Return the (X, Y) coordinate for the center point of the cell that contains the specified text.  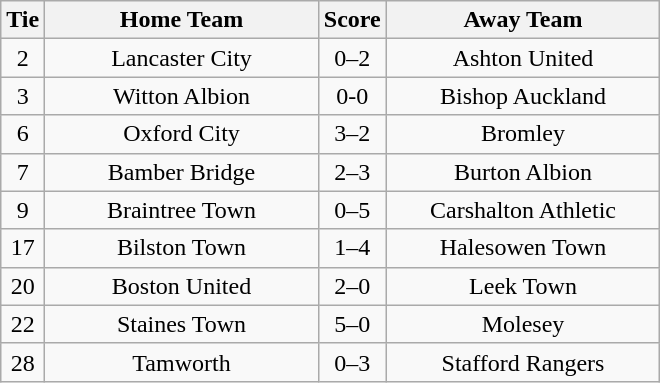
Staines Town (182, 324)
Molesey (523, 324)
Home Team (182, 20)
Witton Albion (182, 96)
Halesowen Town (523, 248)
2–0 (352, 286)
3 (23, 96)
Ashton United (523, 58)
22 (23, 324)
Bamber Bridge (182, 172)
2–3 (352, 172)
Tamworth (182, 362)
17 (23, 248)
Stafford Rangers (523, 362)
Bilston Town (182, 248)
0–2 (352, 58)
6 (23, 134)
Lancaster City (182, 58)
20 (23, 286)
3–2 (352, 134)
Boston United (182, 286)
Bromley (523, 134)
Burton Albion (523, 172)
28 (23, 362)
Tie (23, 20)
9 (23, 210)
5–0 (352, 324)
0–5 (352, 210)
7 (23, 172)
Oxford City (182, 134)
Away Team (523, 20)
Carshalton Athletic (523, 210)
Leek Town (523, 286)
0–3 (352, 362)
Bishop Auckland (523, 96)
1–4 (352, 248)
0-0 (352, 96)
2 (23, 58)
Score (352, 20)
Braintree Town (182, 210)
